Extract the [x, y] coordinate from the center of the cell holding the provided text.  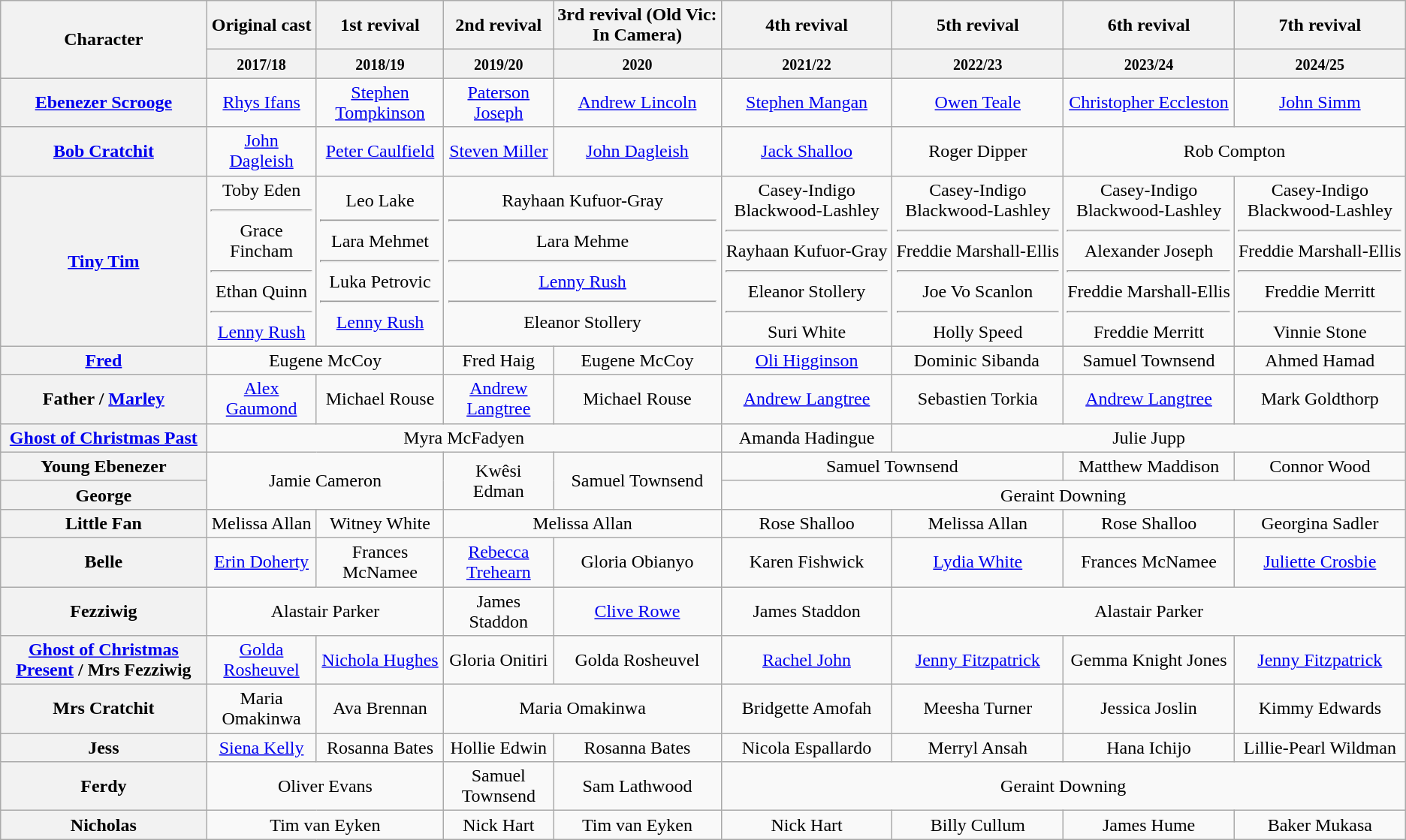
Clive Rowe [637, 611]
Ferdy [104, 787]
Mrs Cratchit [104, 709]
Siena Kelly [261, 748]
Jessica Joslin [1149, 709]
Julie Jupp [1149, 438]
Gloria Obianyo [637, 562]
Connor Wood [1320, 466]
2020 [637, 64]
3rd revival (Old Vic: In Camera) [637, 26]
Steven Miller [499, 152]
Erin Doherty [261, 562]
Nichola Hughes [380, 661]
Rachel John [807, 661]
Lillie-Pearl Wildman [1320, 748]
Mark Goldthorp [1320, 399]
4th revival [807, 26]
Nicola Espallardo [807, 748]
Georgina Sadler [1320, 523]
1st revival [380, 26]
Father / Marley [104, 399]
Jamie Cameron [325, 480]
Christopher Eccleston [1149, 102]
Casey-Indigo Blackwood-LashleyRayhaan Kufuor-GrayEleanor StollerySuri White [807, 261]
Belle [104, 562]
Billy Cullum [978, 825]
Fezziwig [104, 611]
Bridgette Amofah [807, 709]
2nd revival [499, 26]
Merryl Ansah [978, 748]
Alex Gaumond [261, 399]
Ava Brennan [380, 709]
Karen Fishwick [807, 562]
Lydia White [978, 562]
Leo LakeLara MehmetLuka PetrovicLenny Rush [380, 261]
Nicholas [104, 825]
7th revival [1320, 26]
Owen Teale [978, 102]
Baker Mukasa [1320, 825]
Young Ebenezer [104, 466]
5th revival [978, 26]
Kwêsi Edman [499, 480]
Hana Ichijo [1149, 748]
Matthew Maddison [1149, 466]
Witney White [380, 523]
Roger Dipper [978, 152]
Paterson Joseph [499, 102]
Character [104, 39]
Casey-Indigo Blackwood-LashleyFreddie Marshall-EllisJoe Vo ScanlonHolly Speed [978, 261]
2018/19 [380, 64]
Oli Higginson [807, 360]
Original cast [261, 26]
Gloria Onitiri [499, 661]
Ghost of Christmas Past [104, 438]
Meesha Turner [978, 709]
Stephen Mangan [807, 102]
Amanda Hadingue [807, 438]
Kimmy Edwards [1320, 709]
Ghost of Christmas Present / Mrs Fezziwig [104, 661]
Ebenezer Scrooge [104, 102]
Jack Shalloo [807, 152]
Andrew Lincoln [637, 102]
Bob Cratchit [104, 152]
6th revival [1149, 26]
Oliver Evans [325, 787]
2024/25 [1320, 64]
2017/18 [261, 64]
Gemma Knight Jones [1149, 661]
2023/24 [1149, 64]
2021/22 [807, 64]
John Simm [1320, 102]
2022/23 [978, 64]
Juliette Crosbie [1320, 562]
Fred Haig [499, 360]
Dominic Sibanda [978, 360]
Tiny Tim [104, 261]
Casey-Indigo Blackwood-LashleyAlexander JosephFreddie Marshall-EllisFreddie Merritt [1149, 261]
Toby EdenGrace FinchamEthan QuinnLenny Rush [261, 261]
Sam Lathwood [637, 787]
James Hume [1149, 825]
George [104, 495]
Jess [104, 748]
Little Fan [104, 523]
Myra McFadyen [464, 438]
2019/20 [499, 64]
Rayhaan Kufuor-GrayLara MehmeLenny RushEleanor Stollery [583, 261]
Sebastien Torkia [978, 399]
Ahmed Hamad [1320, 360]
Rob Compton [1235, 152]
Stephen Tompkinson [380, 102]
Casey-Indigo Blackwood-LashleyFreddie Marshall-EllisFreddie MerrittVinnie Stone [1320, 261]
Fred [104, 360]
Rhys Ifans [261, 102]
Rebecca Trehearn [499, 562]
Peter Caulfield [380, 152]
Hollie Edwin [499, 748]
